Output the [X, Y] coordinate of the center of the cell containing the given text.  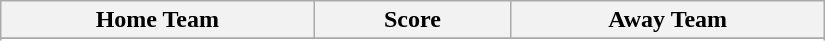
Score [412, 20]
Home Team [158, 20]
Away Team [668, 20]
